Capture the cell that displays the provided text and extract its (X, Y) central coordinate. 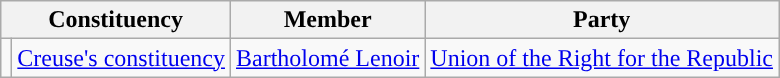
Member (327, 20)
Party (602, 20)
Creuse's constituency (122, 58)
Constituency (116, 20)
Union of the Right for the Republic (602, 58)
Bartholomé Lenoir (327, 58)
